Identify which cell holds the provided text, then report its [x, y] central coordinate. 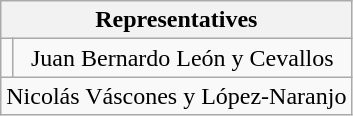
Nicolás Váscones y López-Naranjo [176, 96]
Juan Bernardo León y Cevallos [182, 58]
Representatives [176, 20]
